Provide the [x, y] coordinate of the cell's center where the given text is located.  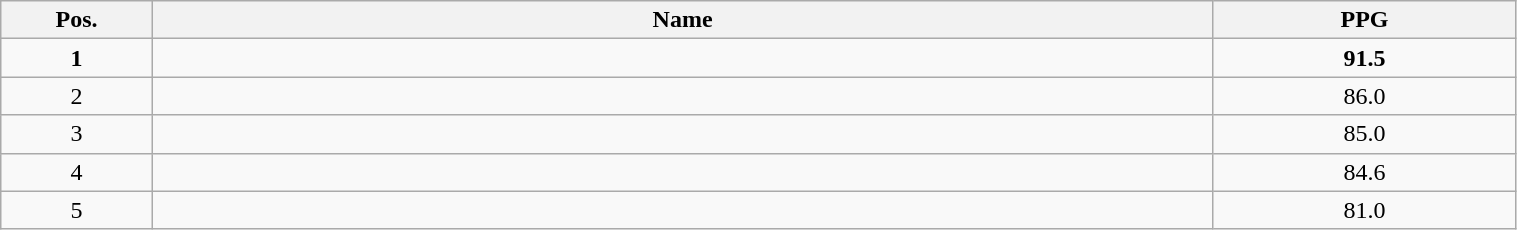
3 [77, 134]
81.0 [1364, 210]
5 [77, 210]
PPG [1364, 20]
Name [682, 20]
Pos. [77, 20]
4 [77, 172]
85.0 [1364, 134]
91.5 [1364, 58]
1 [77, 58]
84.6 [1364, 172]
86.0 [1364, 96]
2 [77, 96]
